Provide the [X, Y] coordinate of the cell's center where the given text is located.  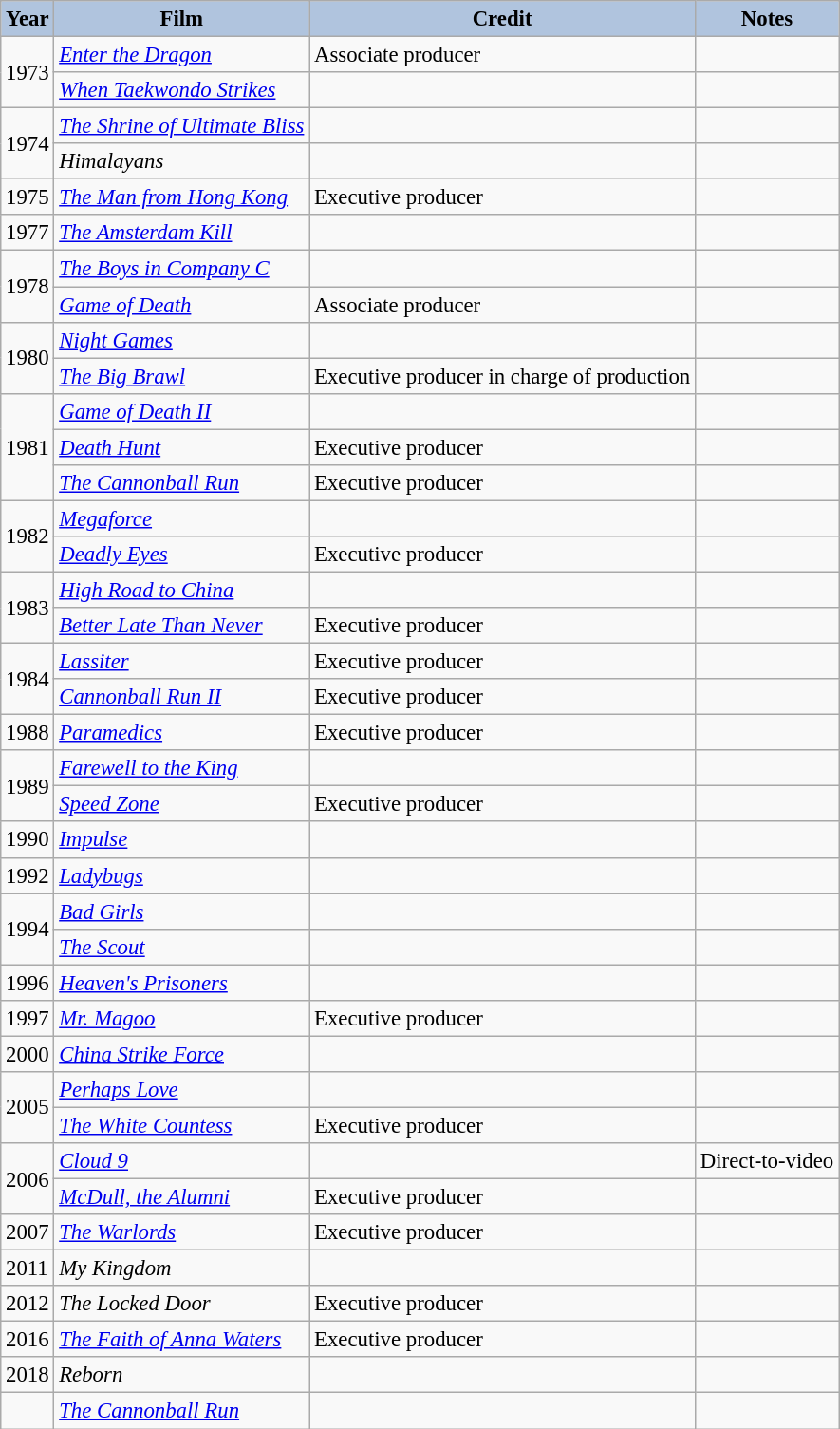
Impulse [182, 840]
Megaforce [182, 518]
Night Games [182, 340]
Paramedics [182, 733]
China Strike Force [182, 1054]
1992 [28, 875]
Heaven's Prisoners [182, 983]
The Boys in Company C [182, 269]
1988 [28, 733]
1996 [28, 983]
Cloud 9 [182, 1161]
1982 [28, 536]
My Kingdom [182, 1269]
1997 [28, 1019]
Death Hunt [182, 447]
1994 [28, 929]
2012 [28, 1304]
1980 [28, 357]
The Man from Hong Kong [182, 197]
2005 [28, 1107]
Year [28, 19]
1990 [28, 840]
Ladybugs [182, 875]
2006 [28, 1179]
2007 [28, 1232]
Cannonball Run II [182, 697]
Deadly Eyes [182, 555]
1978 [28, 287]
Better Late Than Never [182, 626]
Direct-to-video [767, 1161]
The Big Brawl [182, 376]
High Road to China [182, 590]
When Taekwondo Strikes [182, 90]
Speed Zone [182, 804]
Game of Death [182, 305]
Himalayans [182, 161]
The Shrine of Ultimate Bliss [182, 126]
The Locked Door [182, 1304]
2011 [28, 1269]
Credit [503, 19]
1983 [28, 608]
Farewell to the King [182, 768]
Lassiter [182, 662]
The White Countess [182, 1125]
2018 [28, 1376]
Notes [767, 19]
Bad Girls [182, 912]
1984 [28, 680]
2016 [28, 1340]
Reborn [182, 1376]
Perhaps Love [182, 1090]
Mr. Magoo [182, 1019]
The Scout [182, 947]
Executive producer in charge of production [503, 376]
Film [182, 19]
The Warlords [182, 1232]
McDull, the Alumni [182, 1197]
Game of Death II [182, 411]
Enter the Dragon [182, 55]
The Faith of Anna Waters [182, 1340]
The Amsterdam Kill [182, 233]
1981 [28, 446]
2000 [28, 1054]
1989 [28, 786]
1977 [28, 233]
1973 [28, 72]
1975 [28, 197]
1974 [28, 144]
